Identify which cell holds the provided text, then report its [x, y] central coordinate. 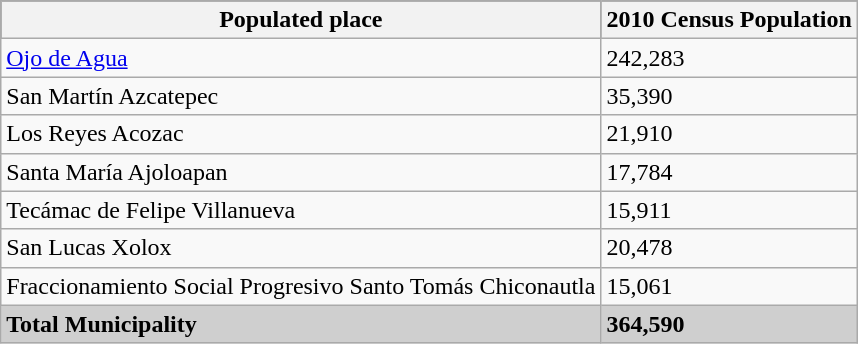
15,061 [729, 286]
15,911 [729, 210]
Total Municipality [301, 324]
Populated place [301, 20]
Los Reyes Acozac [301, 134]
364,590 [729, 324]
Santa María Ajoloapan [301, 172]
242,283 [729, 58]
Ojo de Agua [301, 58]
35,390 [729, 96]
San Lucas Xolox [301, 248]
Fraccionamiento Social Progresivo Santo Tomás Chiconautla [301, 286]
21,910 [729, 134]
2010 Census Population [729, 20]
San Martín Azcatepec [301, 96]
17,784 [729, 172]
20,478 [729, 248]
Tecámac de Felipe Villanueva [301, 210]
